Identify which cell holds the provided text, then report its [X, Y] central coordinate. 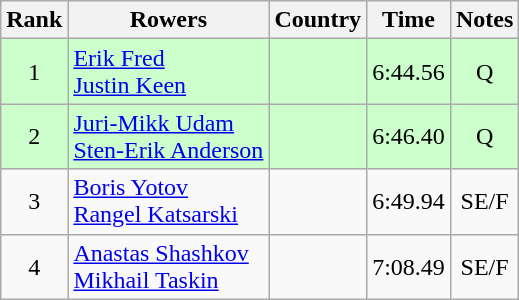
Boris YotovRangel Katsarski [168, 202]
Country [318, 20]
1 [34, 72]
7:08.49 [409, 266]
6:49.94 [409, 202]
Juri-Mikk UdamSten-Erik Anderson [168, 136]
6:44.56 [409, 72]
Anastas ShashkovMikhail Taskin [168, 266]
Erik FredJustin Keen [168, 72]
Rowers [168, 20]
4 [34, 266]
Rank [34, 20]
2 [34, 136]
Time [409, 20]
6:46.40 [409, 136]
3 [34, 202]
Notes [484, 20]
